Extract the (X, Y) coordinate from the center of the cell holding the provided text.  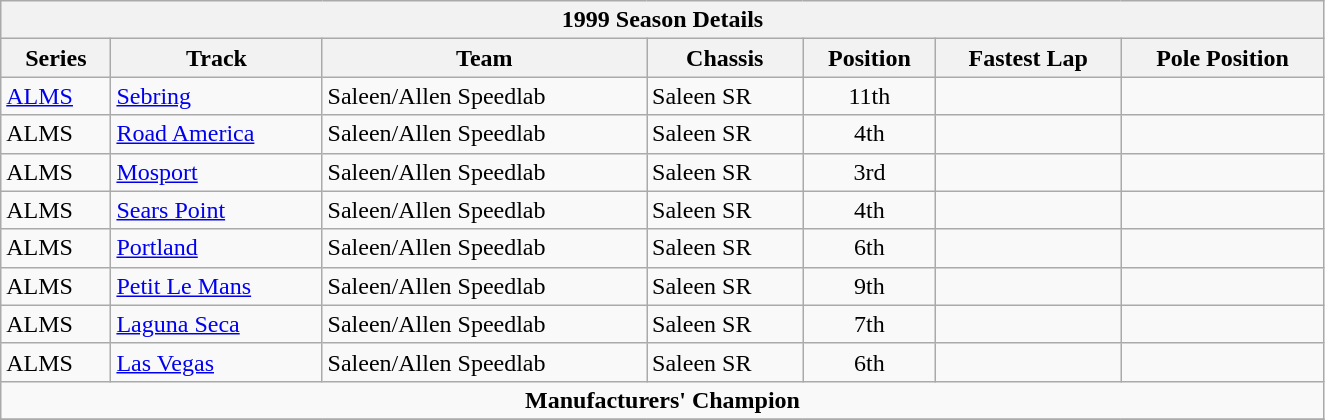
9th (870, 286)
Series (56, 58)
Road America (216, 134)
Mosport (216, 172)
3rd (870, 172)
Sears Point (216, 210)
Portland (216, 248)
1999 Season Details (663, 20)
Pole Position (1223, 58)
Position (870, 58)
Chassis (725, 58)
Track (216, 58)
11th (870, 96)
Petit Le Mans (216, 286)
Fastest Lap (1028, 58)
7th (870, 324)
Manufacturers' Champion (663, 400)
Team (484, 58)
Laguna Seca (216, 324)
Sebring (216, 96)
Las Vegas (216, 362)
